Scan for the cell matching the given text and deliver its [x, y] coordinate at center. 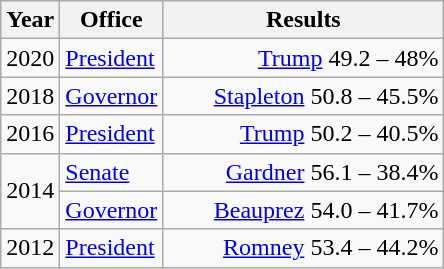
2014 [30, 191]
Results [304, 20]
Beauprez 54.0 – 41.7% [304, 210]
Romney 53.4 – 44.2% [304, 248]
Gardner 56.1 – 38.4% [304, 172]
2016 [30, 134]
Stapleton 50.8 – 45.5% [304, 96]
2020 [30, 58]
2012 [30, 248]
Year [30, 20]
Office [112, 20]
Trump 50.2 – 40.5% [304, 134]
Trump 49.2 – 48% [304, 58]
Senate [112, 172]
2018 [30, 96]
